Return (x, y) of the center of cell containing provided text 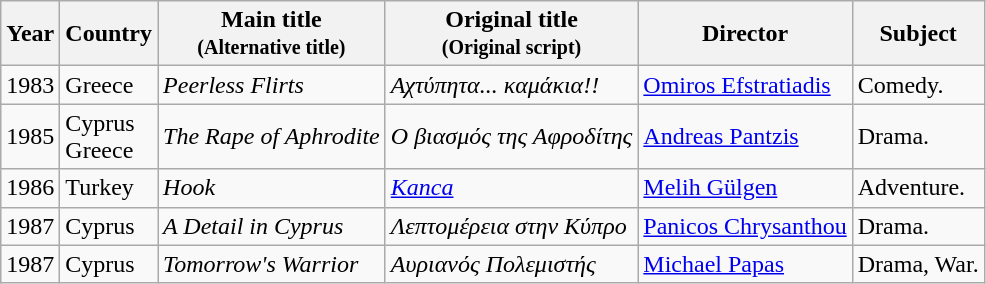
The Rape of Aphrodite (272, 136)
1985 (30, 136)
Year (30, 34)
Αυριανός Πολεμιστής (512, 264)
1983 (30, 85)
Michael Papas (745, 264)
Andreas Pantzis (745, 136)
Peerless Flirts (272, 85)
Country (109, 34)
Main title(Alternative title) (272, 34)
Kanca (512, 188)
Panicos Chrysanthou (745, 226)
Drama, War. (918, 264)
1986 (30, 188)
Hook (272, 188)
Subject (918, 34)
A Detail in Cyprus (272, 226)
Tomorrow's Warrior (272, 264)
Comedy. (918, 85)
Greece (109, 85)
Ο βιασμός της Αφροδίτης (512, 136)
Melih Gülgen (745, 188)
Turkey (109, 188)
Adventure. (918, 188)
Original title(Original script) (512, 34)
Omiros Efstratiadis (745, 85)
Λεπτομέρεια στην Κύπρο (512, 226)
Director (745, 34)
CyprusGreece (109, 136)
Αχτύπητα... καμάκια!! (512, 85)
